Detect which cell encompasses the target text, then output its [x, y] center coordinate. 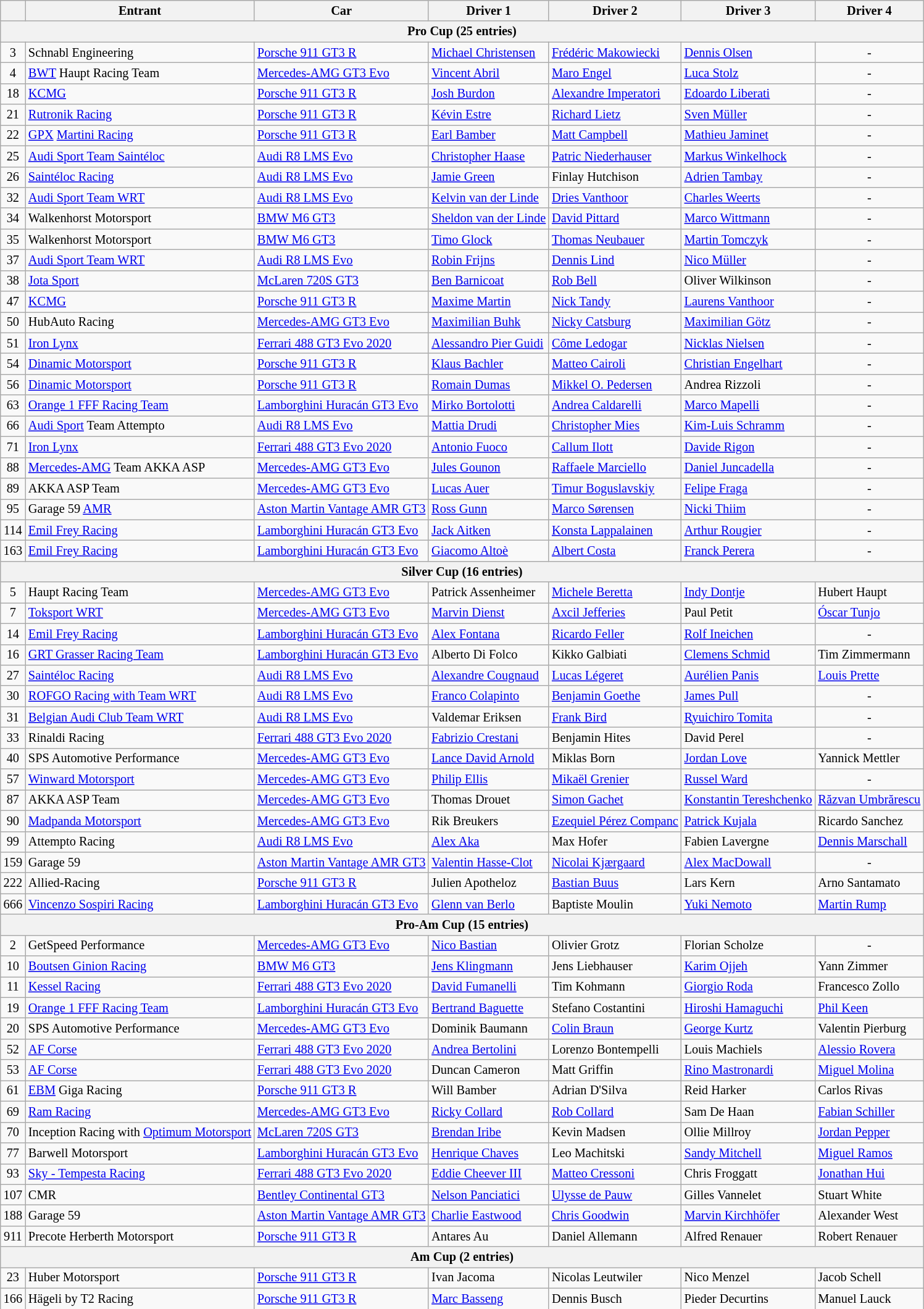
Timur Boguslavskiy [615, 488]
Finlay Hutchison [615, 177]
Nicolai Kjærgaard [615, 862]
Barwell Motorsport [139, 1153]
77 [13, 1153]
40 [13, 758]
51 [13, 343]
Jacob Schell [870, 1278]
Leo Machitski [615, 1153]
Florian Scholze [748, 945]
33 [13, 738]
Francesco Zollo [870, 987]
Miguel Ramos [870, 1153]
Martin Tomczyk [748, 239]
Russel Ward [748, 779]
10 [13, 966]
Pro Cup (25 entries) [462, 31]
Axcil Jefferies [615, 613]
Jonathan Hui [870, 1174]
Hiroshi Hamaguchi [748, 1008]
Yannick Mettler [870, 758]
Valentin Pierburg [870, 1029]
Dennis Olsen [748, 52]
GRT Grasser Racing Team [139, 655]
Earl Bamber [489, 135]
Andrea Bertolini [489, 1049]
Luca Stolz [748, 73]
166 [13, 1299]
Davide Rigon [748, 447]
37 [13, 260]
88 [13, 468]
Ivan Jacoma [489, 1278]
Silver Cup (16 entries) [462, 571]
Garage 59 AMR [139, 509]
87 [13, 800]
Răzvan Umbrărescu [870, 800]
Ryuichiro Tomita [748, 717]
Jota Sport [139, 281]
Entrant [139, 10]
Allied-Racing [139, 883]
Patric Niederhauser [615, 156]
188 [13, 1215]
Huber Motorsport [139, 1278]
Rob Collard [615, 1112]
32 [13, 197]
Driver 1 [489, 10]
Chris Froggatt [748, 1174]
Miguel Molina [870, 1070]
Chris Goodwin [615, 1215]
Nicolas Leutwiler [615, 1278]
23 [13, 1278]
Lorenzo Bontempelli [615, 1049]
Alfred Renauer [748, 1236]
Am Cup (2 entries) [462, 1257]
Marco Wittmann [748, 218]
Matteo Cressoni [615, 1174]
Arthur Rougier [748, 530]
Matteo Cairoli [615, 364]
Ulysse de Pauw [615, 1195]
Hubert Haupt [870, 592]
Carlos Rivas [870, 1091]
Marco Sørensen [615, 509]
Rolf Ineichen [748, 634]
Edoardo Liberati [748, 94]
Robin Frijns [489, 260]
Michele Beretta [615, 592]
EBM Giga Racing [139, 1091]
Sven Müller [748, 115]
222 [13, 883]
3 [13, 52]
27 [13, 675]
666 [13, 904]
GPX Martini Racing [139, 135]
Marvin Kirchhöfer [748, 1215]
Inception Racing with Optimum Motorsport [139, 1132]
Haupt Racing Team [139, 592]
99 [13, 842]
Max Hofer [615, 842]
Rinaldi Racing [139, 738]
Konstantin Tereshchenko [748, 800]
Jack Aitken [489, 530]
5 [13, 592]
7 [13, 613]
Gilles Vannelet [748, 1195]
Lucas Auer [489, 488]
Arno Santamato [870, 883]
Bertrand Baguette [489, 1008]
Mikaël Grenier [615, 779]
Valentin Hasse-Clot [489, 862]
Patrick Assenheimer [489, 592]
Stefano Costantini [615, 1008]
Alex MacDowall [748, 862]
16 [13, 655]
Bastian Buus [615, 883]
Oliver Wilkinson [748, 281]
Bentley Continental GT3 [341, 1195]
61 [13, 1091]
Philip Ellis [489, 779]
56 [13, 384]
Ricardo Feller [615, 634]
159 [13, 862]
Alex Aka [489, 842]
Glenn van Berlo [489, 904]
Paul Petit [748, 613]
Rutronik Racing [139, 115]
Tim Kohmann [615, 987]
Dennis Marschall [870, 842]
Eddie Cheever III [489, 1174]
Sandy Mitchell [748, 1153]
Toksport WRT [139, 613]
4 [13, 73]
BWT Haupt Racing Team [139, 73]
Manuel Lauck [870, 1299]
93 [13, 1174]
Laurens Vanthoor [748, 302]
George Kurtz [748, 1029]
David Pittard [615, 218]
20 [13, 1029]
Giorgio Roda [748, 987]
Pieder Decurtins [748, 1299]
Vincent Abril [489, 73]
Mercedes-AMG Team AKKA ASP [139, 468]
Alexandre Cougnaud [489, 675]
Albert Costa [615, 551]
21 [13, 115]
Schnabl Engineering [139, 52]
Konsta Lappalainen [615, 530]
James Pull [748, 696]
GetSpeed Performance [139, 945]
Valdemar Eriksen [489, 717]
Audi Sport Team Attempto [139, 426]
Jens Klingmann [489, 966]
Brendan Iribe [489, 1132]
Madpanda Motorsport [139, 821]
Indy Dontje [748, 592]
Louis Prette [870, 675]
CMR [139, 1195]
Precote Herberth Motorsport [139, 1236]
Louis Machiels [748, 1049]
Christian Engelhart [748, 364]
Nelson Panciatici [489, 1195]
Pro-Am Cup (15 entries) [462, 925]
Dennis Lind [615, 260]
Klaus Bachler [489, 364]
HubAuto Racing [139, 322]
Driver 3 [748, 10]
Sheldon van der Linde [489, 218]
Charles Weerts [748, 197]
Raffaele Marciello [615, 468]
Olivier Grotz [615, 945]
57 [13, 779]
David Fumanelli [489, 987]
54 [13, 364]
18 [13, 94]
Romain Dumas [489, 384]
Maro Engel [615, 73]
Ollie Millroy [748, 1132]
Christopher Mies [615, 426]
34 [13, 218]
Kim-Luis Schramm [748, 426]
14 [13, 634]
Jamie Green [489, 177]
Sky - Tempesta Racing [139, 1174]
Matt Campbell [615, 135]
Antonio Fuoco [489, 447]
Jens Liebhauser [615, 966]
Ricky Collard [489, 1112]
Mattia Drudi [489, 426]
Attempto Racing [139, 842]
70 [13, 1132]
Kevin Madsen [615, 1132]
Alex Fontana [489, 634]
Adrian D'Silva [615, 1091]
ROFGO Racing with Team WRT [139, 696]
Felipe Fraga [748, 488]
Karim Ojjeh [748, 966]
Antares Au [489, 1236]
Kessel Racing [139, 987]
Nico Müller [748, 260]
Martin Rump [870, 904]
Colin Braun [615, 1029]
71 [13, 447]
Hägeli by T2 Racing [139, 1299]
Alexandre Imperatori [615, 94]
Côme Ledogar [615, 343]
Phil Keen [870, 1008]
Will Bamber [489, 1091]
Simon Gachet [615, 800]
Josh Burdon [489, 94]
Stuart White [870, 1195]
Vincenzo Sospiri Racing [139, 904]
Nico Menzel [748, 1278]
Ricardo Sanchez [870, 821]
25 [13, 156]
35 [13, 239]
2 [13, 945]
Audi Sport Team Saintéloc [139, 156]
69 [13, 1112]
Rino Mastronardi [748, 1070]
Andrea Rizzoli [748, 384]
Richard Lietz [615, 115]
Nick Tandy [615, 302]
Aurélien Panis [748, 675]
Kikko Galbiati [615, 655]
Mikkel O. Pedersen [615, 384]
Lars Kern [748, 883]
Miklas Born [615, 758]
Callum Ilott [615, 447]
63 [13, 405]
163 [13, 551]
911 [13, 1236]
Ross Gunn [489, 509]
Clemens Schmid [748, 655]
Sam De Haan [748, 1112]
Kelvin van der Linde [489, 197]
Matt Griffin [615, 1070]
Daniel Juncadella [748, 468]
38 [13, 281]
Franco Colapinto [489, 696]
Dominik Baumann [489, 1029]
Nicki Thiim [748, 509]
11 [13, 987]
Baptiste Moulin [615, 904]
Benjamin Goethe [615, 696]
Ram Racing [139, 1112]
47 [13, 302]
Franck Perera [748, 551]
107 [13, 1195]
Timo Glock [489, 239]
Driver 4 [870, 10]
50 [13, 322]
Rob Bell [615, 281]
Jules Gounon [489, 468]
Adrien Tambay [748, 177]
Mathieu Jaminet [748, 135]
Christopher Haase [489, 156]
Lance David Arnold [489, 758]
Lucas Légeret [615, 675]
Benjamin Hites [615, 738]
Maximilian Buhk [489, 322]
Nicklas Nielsen [748, 343]
Dries Vanthoor [615, 197]
Nicky Catsburg [615, 322]
Fabrizio Crestani [489, 738]
26 [13, 177]
Markus Winkelhock [748, 156]
Thomas Drouet [489, 800]
Ben Barnicoat [489, 281]
114 [13, 530]
Mirko Bortolotti [489, 405]
Charlie Eastwood [489, 1215]
95 [13, 509]
Jordan Love [748, 758]
66 [13, 426]
53 [13, 1070]
Tim Zimmermann [870, 655]
Patrick Kujala [748, 821]
Robert Renauer [870, 1236]
Marvin Dienst [489, 613]
Boutsen Ginion Racing [139, 966]
Alessandro Pier Guidi [489, 343]
Maxime Martin [489, 302]
Jordan Pepper [870, 1132]
Car [341, 10]
David Perel [748, 738]
19 [13, 1008]
Daniel Allemann [615, 1236]
Alessio Rovera [870, 1049]
Michael Christensen [489, 52]
Marco Mapelli [748, 405]
Nico Bastian [489, 945]
Driver 2 [615, 10]
Óscar Tunjo [870, 613]
Duncan Cameron [489, 1070]
Yann Zimmer [870, 966]
89 [13, 488]
Yuki Nemoto [748, 904]
Henrique Chaves [489, 1153]
Winward Motorsport [139, 779]
Marc Basseng [489, 1299]
Fabien Lavergne [748, 842]
Fabian Schiller [870, 1112]
90 [13, 821]
Ezequiel Pérez Companc [615, 821]
Frank Bird [615, 717]
52 [13, 1049]
30 [13, 696]
Maximilian Götz [748, 322]
Giacomo Altoè [489, 551]
Dennis Busch [615, 1299]
Belgian Audi Club Team WRT [139, 717]
Kévin Estre [489, 115]
Julien Apotheloz [489, 883]
Andrea Caldarelli [615, 405]
31 [13, 717]
Reid Harker [748, 1091]
Rik Breukers [489, 821]
22 [13, 135]
Frédéric Makowiecki [615, 52]
Alexander West [870, 1215]
Alberto Di Folco [489, 655]
Thomas Neubauer [615, 239]
